Extract the (X, Y) coordinate from the center of the cell holding the provided text.  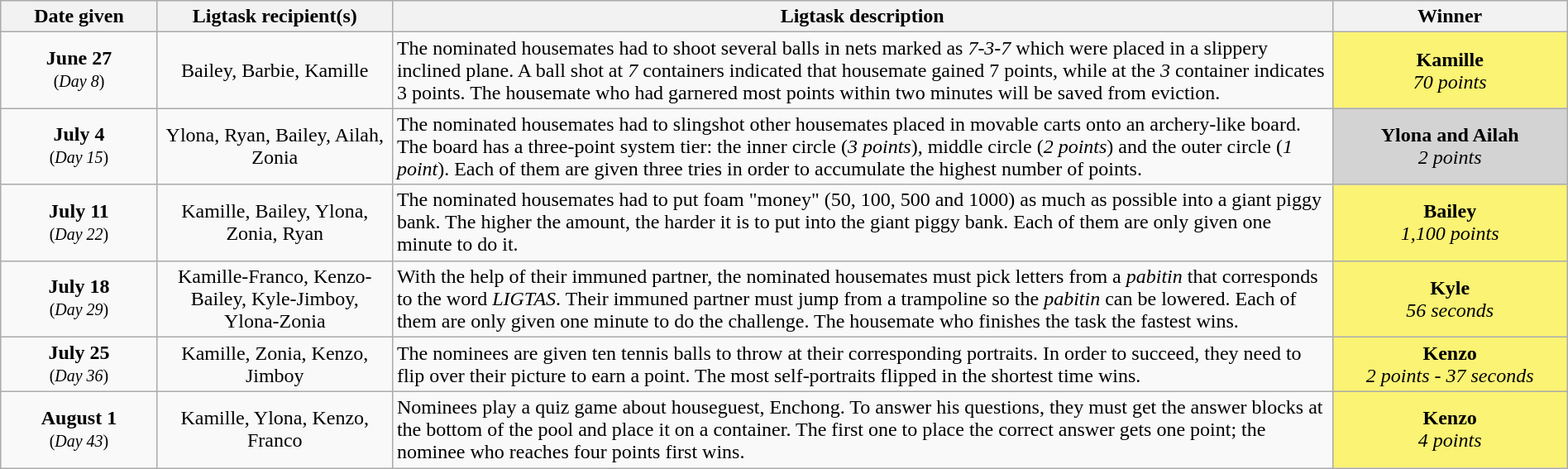
Ylona, Ryan, Bailey, Ailah, Zonia (275, 146)
July 4(Day 15) (79, 146)
July 18(Day 29) (79, 299)
Date given (79, 17)
Kyle56 seconds (1450, 299)
Kamille, Zonia, Kenzo, Jimboy (275, 364)
Kenzo4 points (1450, 430)
July 25(Day 36) (79, 364)
Winner (1450, 17)
Bailey, Barbie, Kamille (275, 70)
Ligtask description (862, 17)
Kamille70 points (1450, 70)
August 1(Day 43) (79, 430)
July 11(Day 22) (79, 223)
Ligtask recipient(s) (275, 17)
Kamille, Ylona, Kenzo, Franco (275, 430)
Ylona and Ailah2 points (1450, 146)
June 27(Day 8) (79, 70)
Kenzo2 points - 37 seconds (1450, 364)
Kamille-Franco, Kenzo-Bailey, Kyle-Jimboy, Ylona-Zonia (275, 299)
Bailey1,100 points (1450, 223)
Kamille, Bailey, Ylona, Zonia, Ryan (275, 223)
